Provide the [X, Y] coordinate of the cell's center where the given text is located.  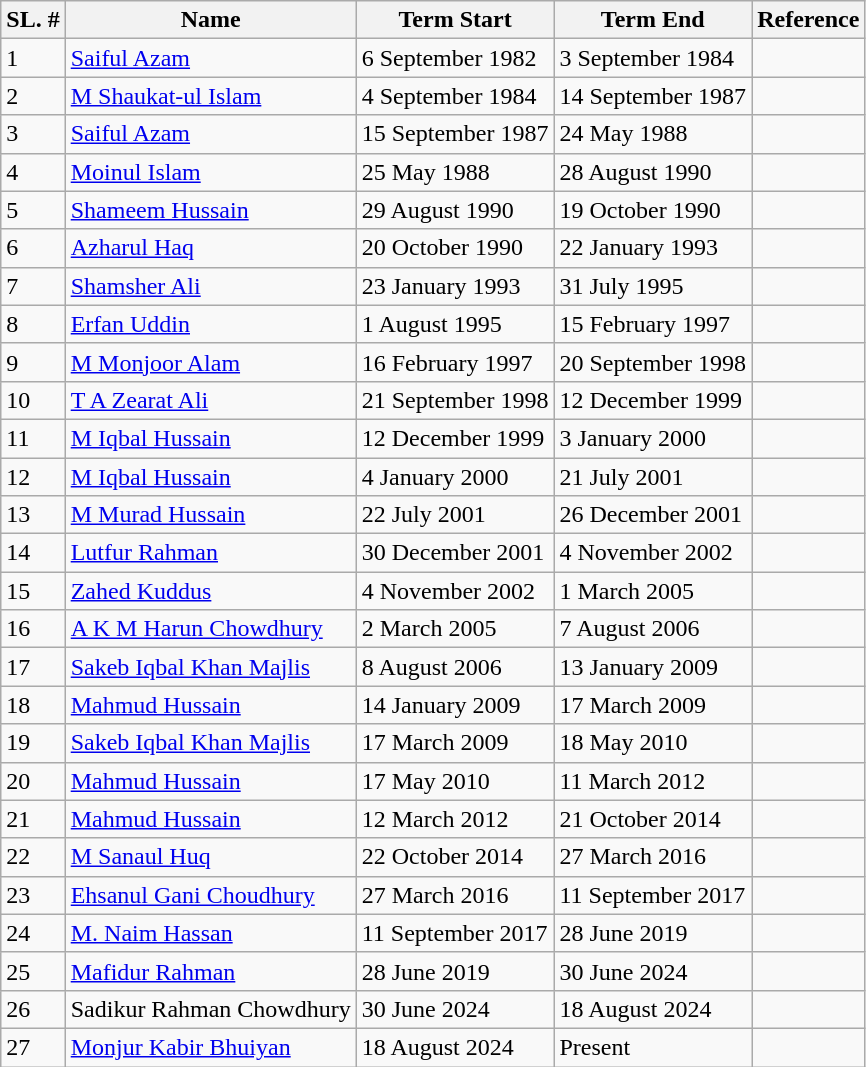
3 September 1984 [653, 58]
3 [33, 134]
M Shaukat-ul Islam [210, 96]
10 [33, 400]
7 [33, 286]
22 October 2014 [455, 857]
21 September 1998 [455, 400]
21 July 2001 [653, 477]
23 [33, 895]
14 January 2009 [455, 705]
Zahed Kuddus [210, 591]
Sadikur Rahman Chowdhury [210, 1009]
15 February 1997 [653, 324]
20 [33, 781]
12 March 2012 [455, 819]
Name [210, 20]
Monjur Kabir Bhuiyan [210, 1047]
1 March 2005 [653, 591]
18 May 2010 [653, 743]
M Sanaul Huq [210, 857]
17 [33, 667]
26 December 2001 [653, 515]
M Monjoor Alam [210, 362]
19 October 1990 [653, 210]
31 July 1995 [653, 286]
7 August 2006 [653, 629]
19 [33, 743]
A K M Harun Chowdhury [210, 629]
Lutfur Rahman [210, 553]
Mafidur Rahman [210, 971]
15 [33, 591]
Present [653, 1047]
4 [33, 172]
20 September 1998 [653, 362]
24 [33, 933]
25 May 1988 [455, 172]
26 [33, 1009]
6 [33, 248]
21 October 2014 [653, 819]
3 January 2000 [653, 438]
Reference [808, 20]
17 May 2010 [455, 781]
25 [33, 971]
1 [33, 58]
8 [33, 324]
8 August 2006 [455, 667]
20 October 1990 [455, 248]
29 August 1990 [455, 210]
Shamsher Ali [210, 286]
Ehsanul Gani Choudhury [210, 895]
2 March 2005 [455, 629]
M Murad Hussain [210, 515]
22 [33, 857]
14 [33, 553]
16 February 1997 [455, 362]
22 July 2001 [455, 515]
30 December 2001 [455, 553]
Moinul Islam [210, 172]
Erfan Uddin [210, 324]
6 September 1982 [455, 58]
13 [33, 515]
Term End [653, 20]
4 September 1984 [455, 96]
11 March 2012 [653, 781]
M. Naim Hassan [210, 933]
15 September 1987 [455, 134]
T A Zearat Ali [210, 400]
14 September 1987 [653, 96]
Azharul Haq [210, 248]
28 August 1990 [653, 172]
23 January 1993 [455, 286]
16 [33, 629]
11 [33, 438]
Term Start [455, 20]
18 [33, 705]
4 January 2000 [455, 477]
1 August 1995 [455, 324]
5 [33, 210]
9 [33, 362]
12 [33, 477]
Shameem Hussain [210, 210]
27 [33, 1047]
SL. # [33, 20]
2 [33, 96]
21 [33, 819]
22 January 1993 [653, 248]
24 May 1988 [653, 134]
13 January 2009 [653, 667]
